Return the (x, y) coordinate for the center point of the cell that contains the specified text.  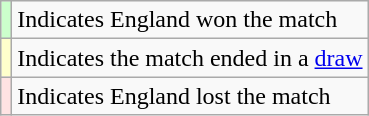
Indicates England won the match (190, 20)
Indicates England lost the match (190, 96)
Indicates the match ended in a draw (190, 58)
